Detect which cell encompasses the target text, then output its (X, Y) center coordinate. 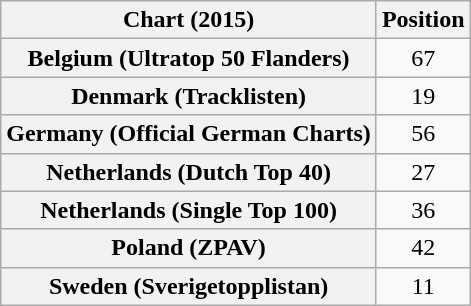
Belgium (Ultratop 50 Flanders) (189, 58)
36 (423, 210)
Sweden (Sverigetopplistan) (189, 286)
27 (423, 172)
Netherlands (Dutch Top 40) (189, 172)
Netherlands (Single Top 100) (189, 210)
Germany (Official German Charts) (189, 134)
Poland (ZPAV) (189, 248)
42 (423, 248)
56 (423, 134)
19 (423, 96)
Chart (2015) (189, 20)
Position (423, 20)
Denmark (Tracklisten) (189, 96)
67 (423, 58)
11 (423, 286)
